For the text-containing cell, return its midpoint in (x, y) coordinate format. 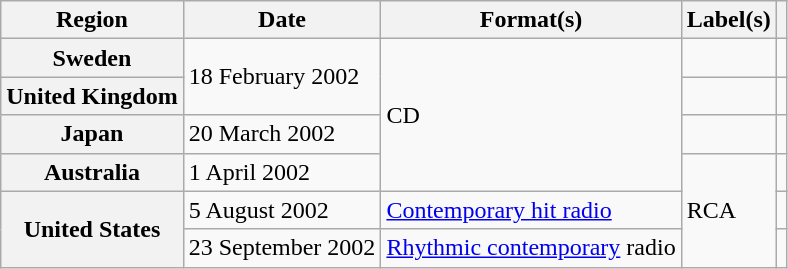
Rhythmic contemporary radio (531, 248)
Date (282, 20)
CD (531, 115)
18 February 2002 (282, 77)
Region (92, 20)
Label(s) (728, 20)
Contemporary hit radio (531, 210)
1 April 2002 (282, 172)
Format(s) (531, 20)
United States (92, 229)
RCA (728, 210)
23 September 2002 (282, 248)
5 August 2002 (282, 210)
Australia (92, 172)
20 March 2002 (282, 134)
United Kingdom (92, 96)
Sweden (92, 58)
Japan (92, 134)
